Determine the [x, y] coordinate at the center of the cell enclosing the given text.  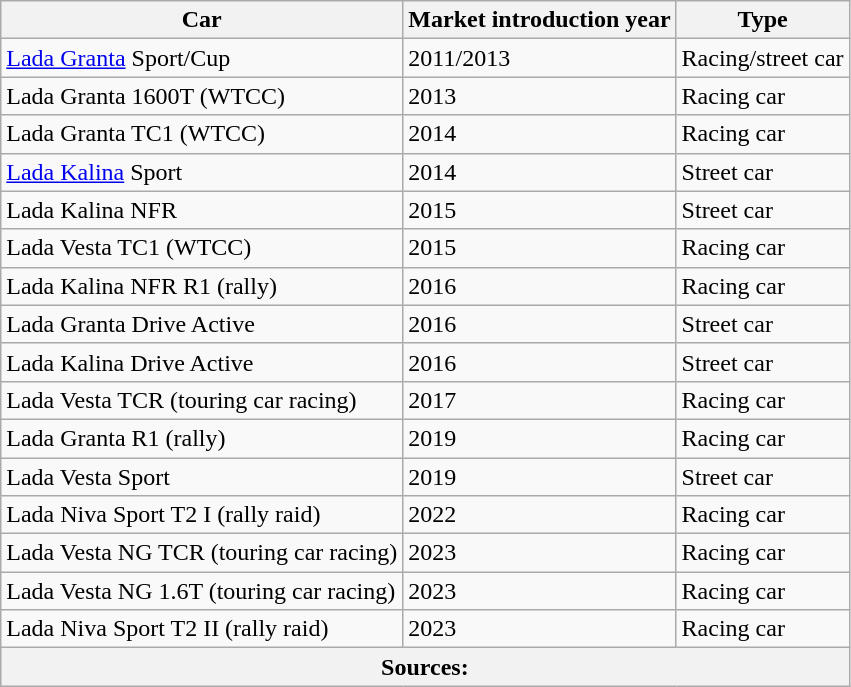
Lada Kalina Sport [202, 172]
Market introduction year [540, 20]
Lada Granta R1 (rally) [202, 438]
Lada Vesta TCR (touring car racing) [202, 400]
Lada Granta Drive Active [202, 324]
Sources: [425, 667]
Lada Kalina Drive Active [202, 362]
Type [762, 20]
Lada Vesta NG 1.6T (touring car racing) [202, 591]
2022 [540, 515]
Lada Granta TC1 (WTCC) [202, 134]
Lada Granta Sport/Cup [202, 58]
Lada Kalina NFR [202, 210]
Lada Vesta TC1 (WTCC) [202, 248]
2017 [540, 400]
Racing/street car [762, 58]
Lada Niva Sport T2 II (rally raid) [202, 629]
Lada Niva Sport T2 I (rally raid) [202, 515]
Lada Granta 1600T (WTCC) [202, 96]
2013 [540, 96]
Lada Vesta Sport [202, 477]
Lada Kalina NFR R1 (rally) [202, 286]
2011/2013 [540, 58]
Lada Vesta NG TCR (touring car racing) [202, 553]
Car [202, 20]
